Locate the cell with the specified text and output its (x, y) center coordinate. 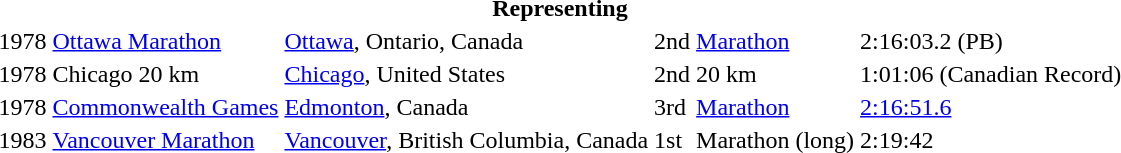
Commonwealth Games (166, 107)
3rd (672, 107)
20 km (776, 74)
Ottawa, Ontario, Canada (466, 41)
Chicago 20 km (166, 74)
Ottawa Marathon (166, 41)
Edmonton, Canada (466, 107)
Chicago, United States (466, 74)
